Identify which cell holds the provided text, then report its [x, y] central coordinate. 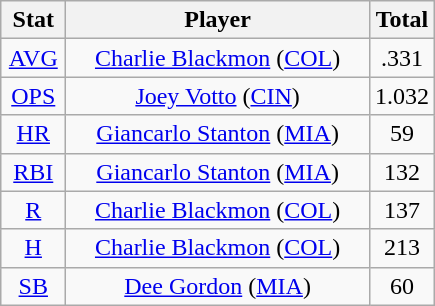
Joey Votto (CIN) [218, 96]
59 [402, 134]
SB [34, 286]
Total [402, 20]
OPS [34, 96]
HR [34, 134]
.331 [402, 58]
137 [402, 210]
213 [402, 248]
132 [402, 172]
AVG [34, 58]
H [34, 248]
R [34, 210]
Player [218, 20]
RBI [34, 172]
Dee Gordon (MIA) [218, 286]
Stat [34, 20]
1.032 [402, 96]
60 [402, 286]
